Return (x, y) of the center of cell containing provided text 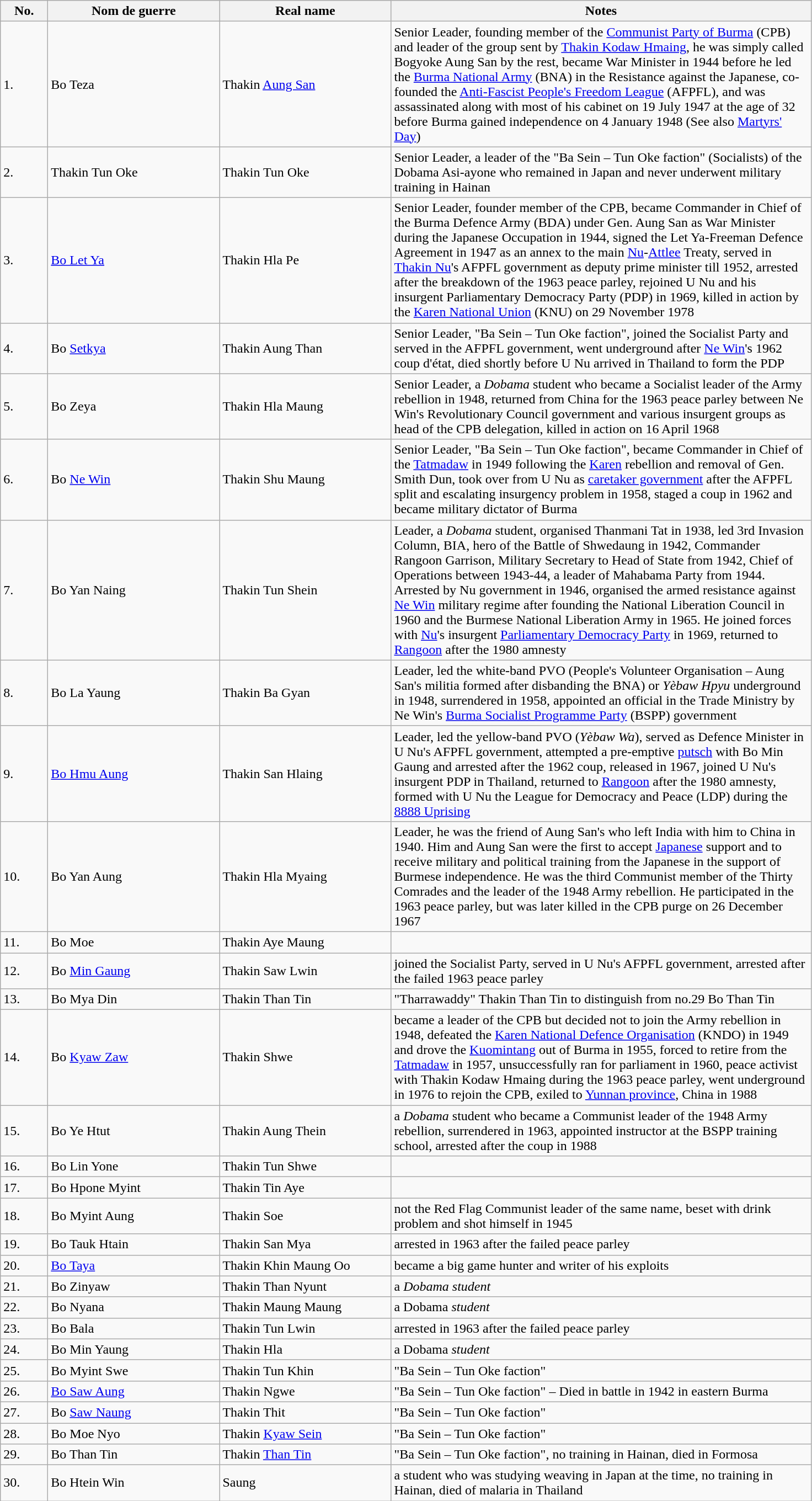
Thakin Hla Pe (306, 260)
Thakin Shwe (306, 1057)
15. (24, 1131)
22. (24, 1307)
Bo Let Ya (133, 260)
Thakin Thit (306, 1412)
28. (24, 1433)
3. (24, 260)
27. (24, 1412)
16. (24, 1167)
not the Red Flag Communist leader of the same name, beset with drink problem and shot himself in 1945 (601, 1216)
"Tharrawaddy" Thakin Than Tin to distinguish from no.29 Bo Than Tin (601, 999)
Bo Setkya (133, 348)
Bo Ne Win (133, 480)
Thakin Tun Khin (306, 1370)
Bo Yan Naing (133, 590)
Nom de guerre (133, 11)
Bo Myint Aung (133, 1216)
Bo Htein Win (133, 1483)
24. (24, 1349)
joined the Socialist Party, served in U Nu's AFPFL government, arrested after the failed 1963 peace parley (601, 970)
a student who was studying weaving in Japan at the time, no training in Hainan, died of malaria in Thailand (601, 1483)
No. (24, 11)
Bo Taya (133, 1265)
19. (24, 1244)
23. (24, 1328)
Bo Myint Swe (133, 1370)
21. (24, 1286)
Bo Than Tin (133, 1455)
Bo Saw Naung (133, 1412)
Thakin Saw Lwin (306, 970)
Thakin Hla Maung (306, 406)
Thakin Aung Thein (306, 1131)
Thakin Tun Shein (306, 590)
25. (24, 1370)
Thakin Shu Maung (306, 480)
Bo Teza (133, 84)
Bo Nyana (133, 1307)
became a big game hunter and writer of his exploits (601, 1265)
Bo Bala (133, 1328)
6. (24, 480)
Bo Lin Yone (133, 1167)
Bo Mya Din (133, 999)
8. (24, 693)
18. (24, 1216)
Notes (601, 11)
Bo La Yaung (133, 693)
"Ba Sein – Tun Oke faction" – Died in battle in 1942 in eastern Burma (601, 1391)
26. (24, 1391)
Thakin Aung Than (306, 348)
Bo Hmu Aung (133, 774)
Thakin Maung Maung (306, 1307)
Bo Yan Aung (133, 876)
9. (24, 774)
Thakin Tun Lwin (306, 1328)
Thakin Khin Maung Oo (306, 1265)
Bo Ye Htut (133, 1131)
29. (24, 1455)
17. (24, 1188)
13. (24, 999)
Real name (306, 11)
Thakin Ngwe (306, 1391)
Thakin Hla (306, 1349)
"Ba Sein – Tun Oke faction", no training in Hainan, died in Formosa (601, 1455)
Bo Zinyaw (133, 1286)
Thakin Kyaw Sein (306, 1433)
Thakin Tun Shwe (306, 1167)
Thakin Aung San (306, 84)
7. (24, 590)
4. (24, 348)
2. (24, 172)
Thakin San Mya (306, 1244)
Bo Moe (133, 942)
1. (24, 84)
Thakin Soe (306, 1216)
Bo Min Yaung (133, 1349)
12. (24, 970)
11. (24, 942)
Bo Kyaw Zaw (133, 1057)
Bo Zeya (133, 406)
Thakin Hla Myaing (306, 876)
Bo Saw Aung (133, 1391)
Bo Tauk Htain (133, 1244)
Thakin Tin Aye (306, 1188)
Bo Hpone Myint (133, 1188)
Saung (306, 1483)
30. (24, 1483)
14. (24, 1057)
5. (24, 406)
Thakin Than Nyunt (306, 1286)
10. (24, 876)
Thakin Ba Gyan (306, 693)
Thakin Aye Maung (306, 942)
Thakin San Hlaing (306, 774)
20. (24, 1265)
Bo Min Gaung (133, 970)
Bo Moe Nyo (133, 1433)
